From the cell containing the given text, extract its center point as (X, Y) coordinate. 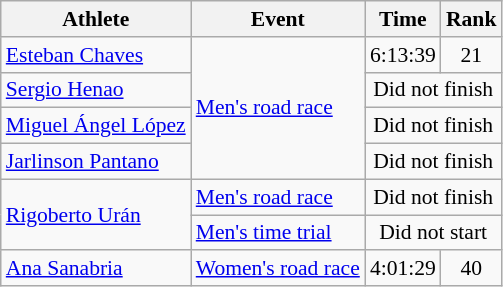
Women's road race (278, 269)
Ana Sanabria (96, 269)
Did not start (434, 233)
Miguel Ángel López (96, 126)
Time (403, 19)
Men's time trial (278, 233)
6:13:39 (403, 55)
Jarlinson Pantano (96, 162)
Athlete (96, 19)
40 (472, 269)
4:01:29 (403, 269)
Esteban Chaves (96, 55)
Rank (472, 19)
21 (472, 55)
Sergio Henao (96, 90)
Rigoberto Urán (96, 214)
Event (278, 19)
